Output the (X, Y) coordinate of the center of the cell containing the given text.  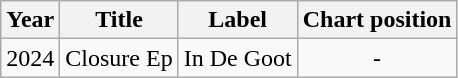
- (377, 58)
Label (238, 20)
Year (30, 20)
In De Goot (238, 58)
Chart position (377, 20)
Title (119, 20)
2024 (30, 58)
Closure Ep (119, 58)
